Provide the [X, Y] coordinate of the cell's center where the given text is located.  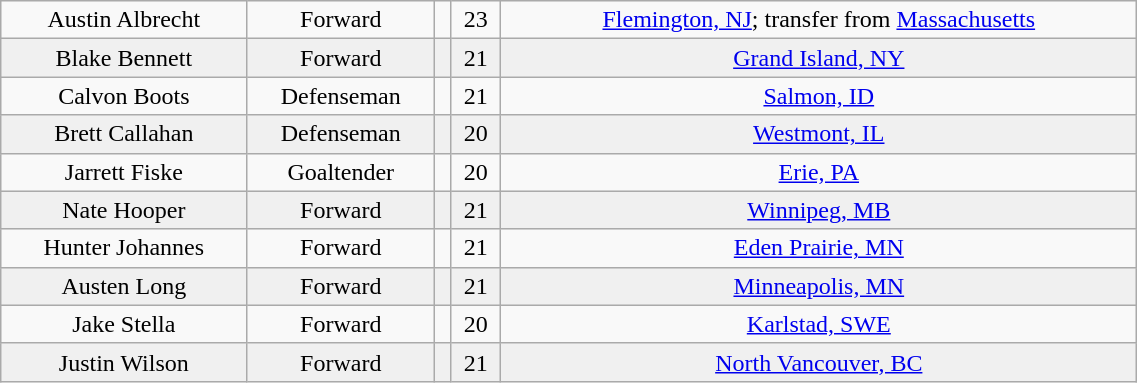
Winnipeg, MB [819, 210]
Grand Island, NY [819, 58]
Calvon Boots [124, 96]
Hunter Johannes [124, 248]
Flemington, NJ; transfer from Massachusetts [819, 20]
Karlstad, SWE [819, 324]
Jake Stella [124, 324]
Eden Prairie, MN [819, 248]
Jarrett Fiske [124, 172]
Brett Callahan [124, 134]
North Vancouver, BC [819, 362]
23 [476, 20]
Westmont, IL [819, 134]
Nate Hooper [124, 210]
Justin Wilson [124, 362]
Blake Bennett [124, 58]
Austin Albrecht [124, 20]
Minneapolis, MN [819, 286]
Salmon, ID [819, 96]
Austen Long [124, 286]
Goaltender [341, 172]
Erie, PA [819, 172]
